Return [X, Y] of the center of cell containing provided text 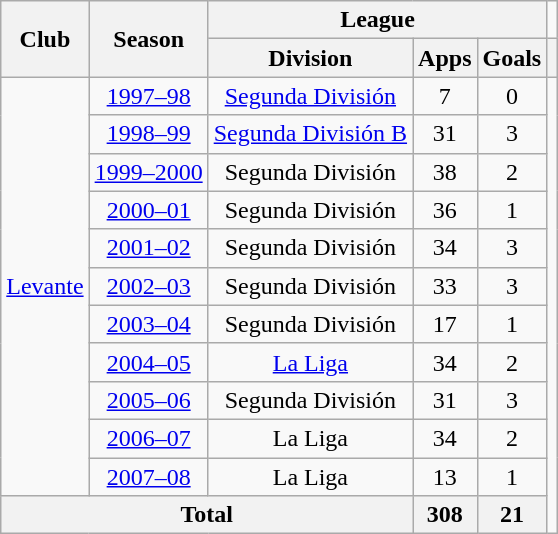
2005–06 [148, 400]
0 [512, 96]
Segunda División B [310, 134]
2006–07 [148, 438]
Goals [512, 58]
Apps [445, 58]
13 [445, 477]
2007–08 [148, 477]
2003–04 [148, 324]
1997–98 [148, 96]
38 [445, 172]
Season [148, 39]
2002–03 [148, 286]
308 [445, 515]
1999–2000 [148, 172]
Division [310, 58]
2000–01 [148, 210]
1998–99 [148, 134]
7 [445, 96]
21 [512, 515]
33 [445, 286]
Club [45, 39]
League [378, 20]
2001–02 [148, 248]
Levante [45, 286]
2004–05 [148, 362]
36 [445, 210]
Total [207, 515]
17 [445, 324]
